Pinpoint the cell where the given text exists, returning its (x, y) midpoint coordinate. 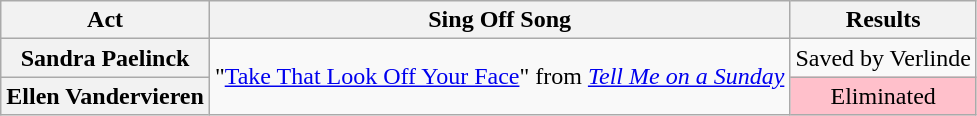
"Take That Look Off Your Face" from Tell Me on a Sunday (499, 77)
Eliminated (884, 96)
Ellen Vandervieren (106, 96)
Results (884, 20)
Saved by Verlinde (884, 58)
Act (106, 20)
Sandra Paelinck (106, 58)
Sing Off Song (499, 20)
